Extract the [x, y] coordinate from the center of the cell holding the provided text.  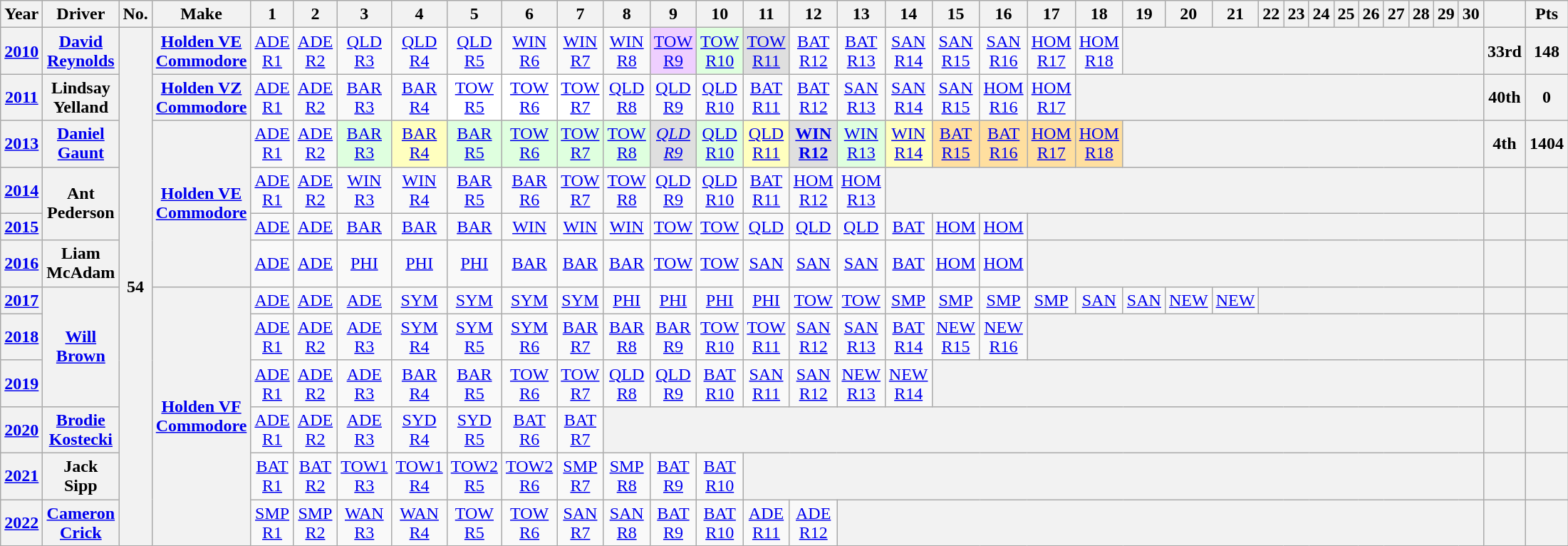
SYM R6 [529, 336]
2011 [21, 97]
WINR13 [861, 144]
BAR R9 [673, 336]
Holden VZ Commodore [201, 97]
NEWR13 [861, 383]
2019 [21, 383]
SANR7 [580, 522]
Will Brown [81, 346]
WINR14 [908, 144]
SMPR2 [315, 522]
54 [135, 287]
SAN R16 [1003, 51]
2010 [21, 51]
QLD R5 [474, 51]
SMPR7 [580, 476]
David Reynolds [81, 51]
WIN R4 [419, 190]
10 [720, 14]
18 [1099, 14]
TOW R9 [673, 51]
BAR R8 [627, 336]
2014 [21, 190]
20 [1188, 14]
Daniel Gaunt [81, 144]
22 [1271, 14]
SYM R4 [419, 336]
SANR12 [814, 383]
Lindsay Yelland [81, 97]
BAT R14 [908, 336]
WIN R6 [529, 51]
29 [1446, 14]
BAR R3 [365, 97]
BATR1 [272, 476]
2020 [21, 429]
Jack Sipp [81, 476]
TOW R6 [529, 97]
4th [1505, 144]
4 [419, 14]
QLDR11 [767, 144]
1 [272, 14]
Brodie Kostecki [81, 429]
SYDR4 [419, 429]
6 [529, 14]
HOM R16 [1003, 97]
TOW2R5 [474, 476]
TOW R8 [627, 190]
HOM R13 [861, 190]
Pts [1546, 14]
14 [908, 14]
SAN R12 [814, 336]
No. [135, 14]
TOW2R6 [529, 476]
Holden VF Commodore [201, 416]
148 [1546, 51]
BAR R7 [580, 336]
HOM R12 [814, 190]
WANR4 [419, 522]
19 [1144, 14]
2 [315, 14]
HOMR17 [1052, 144]
13 [861, 14]
21 [1235, 14]
HOMR18 [1099, 144]
5 [474, 14]
SYM R5 [474, 336]
WANR3 [365, 522]
BAR R5 [474, 190]
15 [956, 14]
Liam McAdam [81, 264]
BAR R4 [419, 97]
BATR7 [580, 429]
HOM R18 [1099, 51]
Year [21, 14]
TOW1R3 [365, 476]
8 [627, 14]
NEW R15 [956, 336]
QLDR9 [673, 144]
SMPR1 [272, 522]
Cameron Crick [81, 522]
TOWR8 [627, 144]
WIN R7 [580, 51]
1404 [1546, 144]
9 [673, 14]
QLD R3 [365, 51]
Make [201, 14]
11 [767, 14]
17 [1052, 14]
ADER12 [814, 522]
24 [1321, 14]
2017 [21, 300]
27 [1396, 14]
2016 [21, 264]
SANR11 [767, 383]
25 [1346, 14]
BATR16 [1003, 144]
2022 [21, 522]
BARR3 [365, 144]
2013 [21, 144]
QLD R4 [419, 51]
TOW1R4 [419, 476]
16 [1003, 14]
33rd [1505, 51]
NEW R16 [1003, 336]
WIN R3 [365, 190]
30 [1470, 14]
40th [1505, 97]
26 [1371, 14]
ADER11 [767, 522]
BATR2 [315, 476]
28 [1421, 14]
2021 [21, 476]
BAT R13 [861, 51]
SANR8 [627, 522]
SYDR5 [474, 429]
TOW R5 [474, 97]
TOWR5 [474, 522]
NEWR14 [908, 383]
BATR6 [529, 429]
BAR R6 [529, 190]
Driver [81, 14]
WIN R8 [627, 51]
ADER3 [365, 429]
3 [365, 14]
23 [1297, 14]
7 [580, 14]
QLDR10 [720, 144]
12 [814, 14]
0 [1546, 97]
Ant Pederson [81, 204]
2015 [21, 227]
SMPR8 [627, 476]
2018 [21, 336]
WINR12 [814, 144]
BATR15 [956, 144]
